Find where the given text appears and provide that cell's center as [X, Y] coordinate. 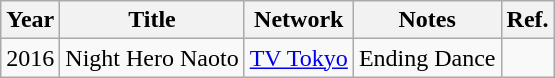
2016 [30, 58]
Ref. [528, 20]
Title [152, 20]
Night Hero Naoto [152, 58]
Ending Dance [427, 58]
Notes [427, 20]
TV Tokyo [298, 58]
Year [30, 20]
Network [298, 20]
